Identify which cell holds the provided text, then report its [x, y] central coordinate. 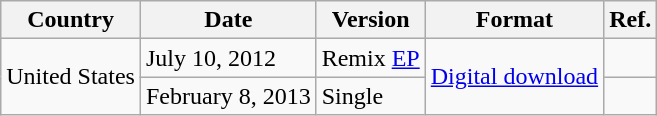
Digital download [514, 77]
Version [370, 20]
Date [228, 20]
Format [514, 20]
Country [71, 20]
United States [71, 77]
February 8, 2013 [228, 96]
Ref. [630, 20]
Single [370, 96]
July 10, 2012 [228, 58]
Remix EP [370, 58]
